Return (x, y) of the center of cell containing provided text 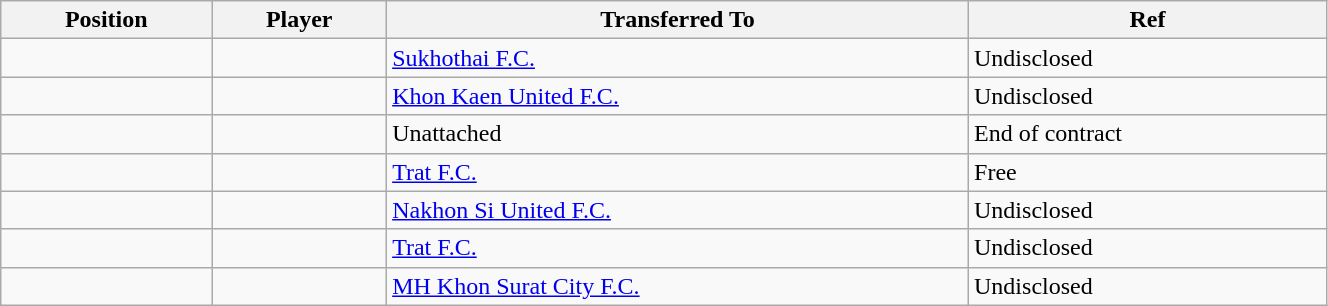
Khon Kaen United F.C. (678, 96)
Position (106, 20)
Ref (1148, 20)
Nakhon Si United F.C. (678, 210)
Transferred To (678, 20)
Unattached (678, 134)
MH Khon Surat City F.C. (678, 286)
Player (300, 20)
Free (1148, 172)
Sukhothai F.C. (678, 58)
End of contract (1148, 134)
